Detect which cell encompasses the target text, then output its [x, y] center coordinate. 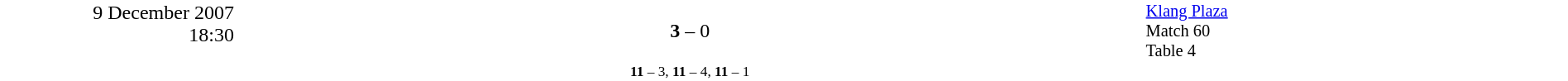
11 – 3, 11 – 4, 11 – 1 [690, 71]
3 – 0 [690, 31]
9 December 200718:30 [117, 40]
Klang PlazaMatch 60Table 4 [1356, 31]
